Detect which cell encompasses the target text, then output its [X, Y] center coordinate. 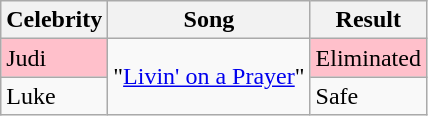
Celebrity [54, 20]
Song [209, 20]
Safe [368, 96]
Result [368, 20]
"Livin' on a Prayer" [209, 77]
Judi [54, 58]
Luke [54, 96]
Eliminated [368, 58]
